Scan for the cell matching the given text and deliver its [X, Y] coordinate at center. 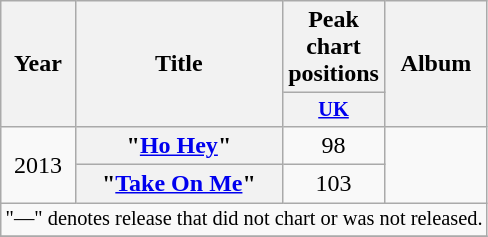
Year [38, 64]
98 [334, 145]
Title [179, 64]
103 [334, 184]
Album [436, 64]
2013 [38, 164]
UK [334, 110]
"—" denotes release that did not chart or was not released. [244, 220]
"Take On Me" [179, 184]
"Ho Hey" [179, 145]
Peak chart positions [334, 47]
